Output the (x, y) coordinate of the center of the cell containing the given text.  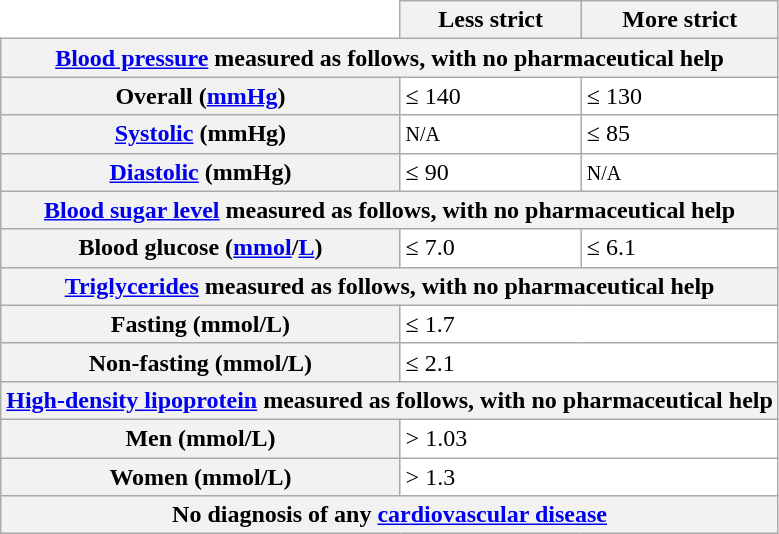
Blood sugar level measured as follows, with no pharmaceutical help (390, 210)
≤ 140 (490, 96)
Fasting (mmol/L) (200, 324)
Blood glucose (mmol/L) (200, 248)
≤ 85 (680, 134)
Blood pressure measured as follows, with no pharmaceutical help (390, 58)
> 1.03 (589, 438)
More strict (680, 20)
Women (mmol/L) (200, 477)
≤ 7.0 (490, 248)
≤ 130 (680, 96)
Diastolic (mmHg) (200, 172)
Systolic (mmHg) (200, 134)
Non-fasting (mmol/L) (200, 362)
≤ 90 (490, 172)
> 1.3 (589, 477)
Less strict (490, 20)
≤ 6.1 (680, 248)
Overall (mmHg) (200, 96)
Triglycerides measured as follows, with no pharmaceutical help (390, 286)
≤ 2.1 (589, 362)
Men (mmol/L) (200, 438)
High-density lipoprotein measured as follows, with no pharmaceutical help (390, 400)
≤ 1.7 (589, 324)
No diagnosis of any cardiovascular disease (390, 515)
